From the cell containing the given text, extract its center point as (X, Y) coordinate. 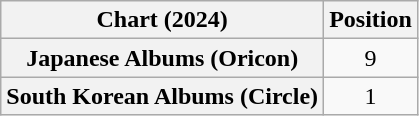
Chart (2024) (162, 20)
Position (371, 20)
Japanese Albums (Oricon) (162, 58)
1 (371, 96)
9 (371, 58)
South Korean Albums (Circle) (162, 96)
